Determine the (X, Y) coordinate at the center of the cell enclosing the given text.  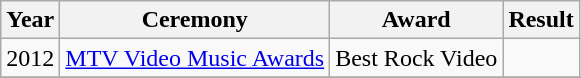
Result (541, 20)
MTV Video Music Awards (195, 58)
Best Rock Video (416, 58)
Ceremony (195, 20)
Award (416, 20)
Year (30, 20)
2012 (30, 58)
